Output the [x, y] coordinate of the center of the cell containing the given text.  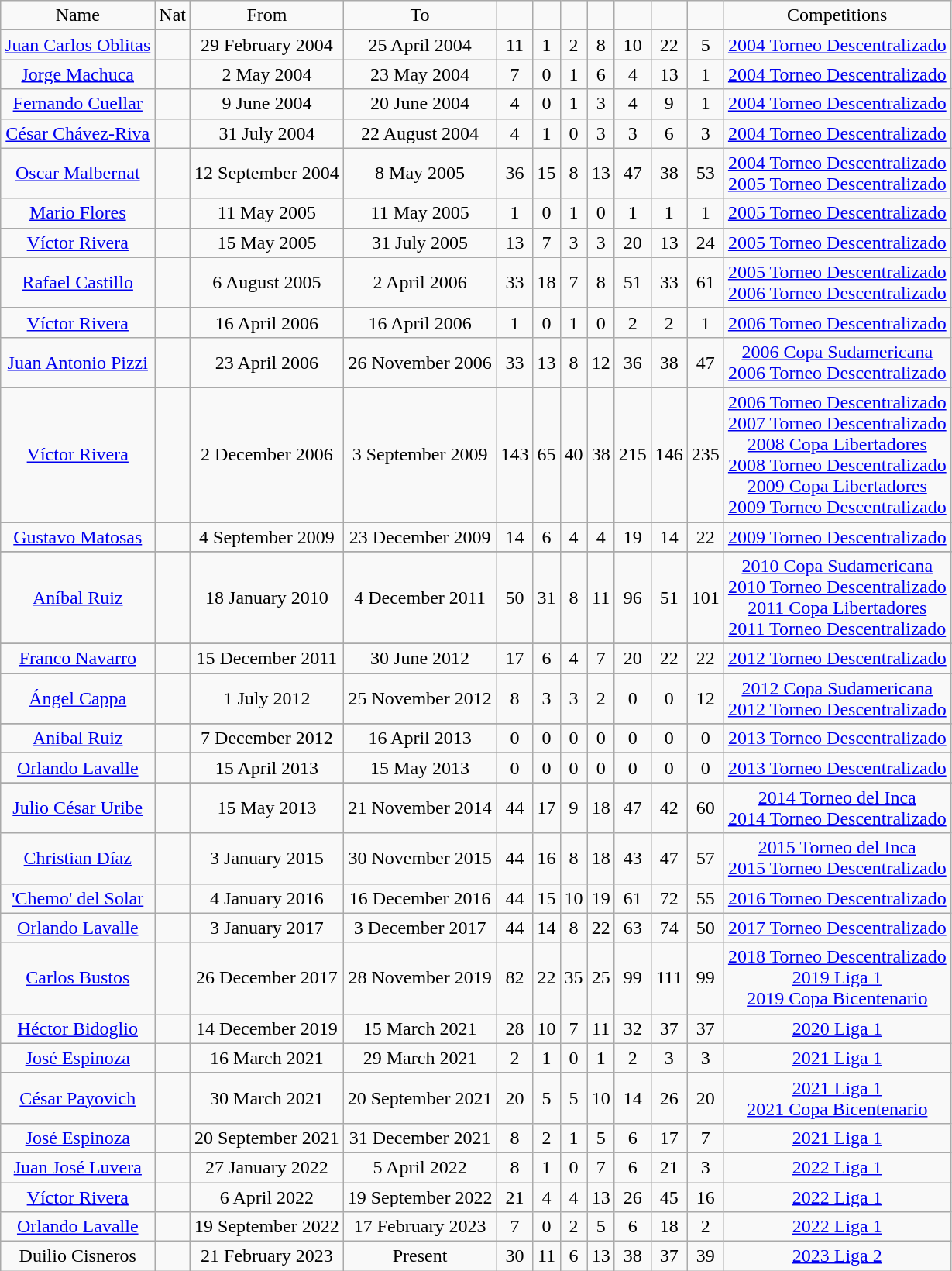
4 December 2011 [420, 598]
2005 Torneo Descentralizado 2006 Torneo Descentralizado [837, 282]
Christian Díaz [77, 859]
31 July 2005 [420, 243]
7 December 2012 [267, 739]
Carlos Bustos [77, 978]
Rafael Castillo [77, 282]
21 November 2014 [420, 808]
25 [601, 978]
4 January 2016 [267, 898]
2018 Torneo Descentralizado2019 Liga 12019 Copa Bicentenario [837, 978]
1 July 2012 [267, 699]
18 January 2010 [267, 598]
96 [632, 598]
To [420, 15]
2010 Copa Sudamericana 2010 Torneo Descentralizado 2011 Copa Libertadores 2011 Torneo Descentralizado [837, 598]
57 [705, 859]
2015 Torneo del Inca2015 Torneo Descentralizado [837, 859]
43 [632, 859]
27 January 2022 [267, 1167]
3 September 2009 [420, 454]
'Chemo' del Solar [77, 898]
2017 Torneo Descentralizado [837, 928]
29 February 2004 [267, 45]
24 [705, 243]
Juan Carlos Oblitas [77, 45]
Duilio Cisneros [77, 1256]
25 November 2012 [420, 699]
2006 Torneo Descentralizado [837, 322]
53 [705, 174]
Juan José Luvera [77, 1167]
Present [420, 1256]
3 December 2017 [420, 928]
16 April 2013 [420, 739]
Jorge Machuca [77, 74]
32 [632, 1028]
2012 Torneo Descentralizado [837, 659]
Julio César Uribe [77, 808]
42 [669, 808]
Juan Antonio Pizzi [77, 363]
72 [669, 898]
15 May 2005 [267, 243]
26 December 2017 [267, 978]
25 April 2004 [420, 45]
14 December 2019 [267, 1028]
74 [669, 928]
From [267, 15]
60 [705, 808]
6 August 2005 [267, 282]
2 May 2004 [267, 74]
23 May 2004 [420, 74]
2004 Torneo Descentralizado 2005 Torneo Descentralizado [837, 174]
Oscar Malbernat [77, 174]
2020 Liga 1 [837, 1028]
16 December 2016 [420, 898]
28 November 2019 [420, 978]
20 June 2004 [420, 104]
15 April 2013 [267, 768]
César Payovich [77, 1097]
2012 Copa Sudamericana2012 Torneo Descentralizado [837, 699]
101 [705, 598]
César Chávez-Riva [77, 133]
30 March 2021 [267, 1097]
Ángel Cappa [77, 699]
2014 Torneo del Inca2014 Torneo Descentralizado [837, 808]
2023 Liga 2 [837, 1256]
2009 Torneo Descentralizado [837, 537]
82 [514, 978]
39 [705, 1256]
Name [77, 15]
2 April 2006 [420, 282]
29 March 2021 [420, 1058]
17 February 2023 [420, 1227]
Franco Navarro [77, 659]
26 November 2006 [420, 363]
235 [705, 454]
143 [514, 454]
215 [632, 454]
23 December 2009 [420, 537]
55 [705, 898]
2006 Copa Sudamericana 2006 Torneo Descentralizado [837, 363]
Mario Flores [77, 213]
30 June 2012 [420, 659]
Nat [173, 15]
31 July 2004 [267, 133]
65 [547, 454]
Héctor Bidoglio [77, 1028]
9 June 2004 [267, 104]
15 December 2011 [267, 659]
23 April 2006 [267, 363]
31 [547, 598]
21 February 2023 [267, 1256]
45 [669, 1197]
111 [669, 978]
Gustavo Matosas [77, 537]
5 April 2022 [420, 1167]
40 [573, 454]
30 [514, 1256]
31 December 2021 [420, 1138]
35 [573, 978]
28 [514, 1028]
12 September 2004 [267, 174]
Competitions [837, 15]
16 March 2021 [267, 1058]
8 May 2005 [420, 174]
3 January 2015 [267, 859]
22 August 2004 [420, 133]
6 April 2022 [267, 1197]
30 November 2015 [420, 859]
Fernando Cuellar [77, 104]
4 September 2009 [267, 537]
63 [632, 928]
3 January 2017 [267, 928]
2016 Torneo Descentralizado [837, 898]
15 March 2021 [420, 1028]
2 December 2006 [267, 454]
2021 Liga 12021 Copa Bicentenario [837, 1097]
146 [669, 454]
